Return [x, y] of the center of cell containing provided text 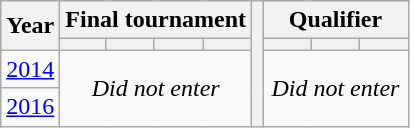
Final tournament [156, 20]
2016 [30, 107]
Year [30, 26]
2014 [30, 69]
Qualifier [336, 20]
